Search for the cell housing the specified text and yield its [X, Y] center coordinate. 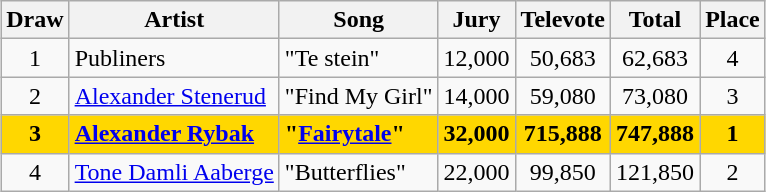
Tone Damli Aaberge [174, 172]
32,000 [476, 134]
"Fairytale" [358, 134]
Jury [476, 20]
12,000 [476, 58]
59,080 [562, 96]
Alexander Rybak [174, 134]
"Te stein" [358, 58]
14,000 [476, 96]
Publiners [174, 58]
Artist [174, 20]
121,850 [656, 172]
73,080 [656, 96]
Song [358, 20]
Total [656, 20]
22,000 [476, 172]
"Butterflies" [358, 172]
99,850 [562, 172]
715,888 [562, 134]
62,683 [656, 58]
Televote [562, 20]
Place [733, 20]
Alexander Stenerud [174, 96]
50,683 [562, 58]
"Find My Girl" [358, 96]
747,888 [656, 134]
Draw [35, 20]
